Scan for the cell matching the given text and deliver its [X, Y] coordinate at center. 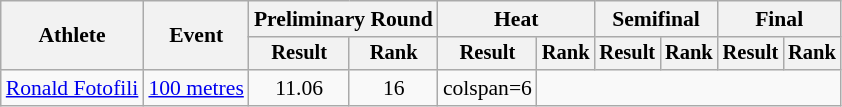
Semifinal [656, 19]
Preliminary Round [344, 19]
Heat [516, 19]
colspan=6 [488, 88]
Ronald Fotofili [72, 88]
Final [780, 19]
100 metres [196, 88]
16 [393, 88]
Athlete [72, 36]
11.06 [300, 88]
Event [196, 36]
